Return the (x, y) coordinate for the center point of the cell that contains the specified text.  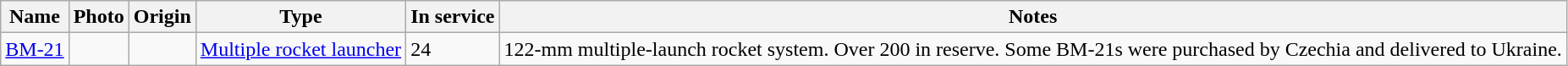
Multiple rocket launcher (300, 49)
In service (453, 17)
24 (453, 49)
Name (35, 17)
Origin (162, 17)
Notes (1032, 17)
Type (300, 17)
BM-21 (35, 49)
Photo (98, 17)
122-mm multiple-launch rocket system. Over 200 in reserve. Some BM-21s were purchased by Czechia and delivered to Ukraine. (1032, 49)
